Return the (x, y) coordinate for the center point of the cell that contains the specified text.  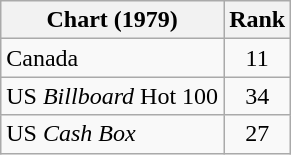
US Cash Box (112, 134)
Canada (112, 58)
11 (258, 58)
Rank (258, 20)
27 (258, 134)
34 (258, 96)
US Billboard Hot 100 (112, 96)
Chart (1979) (112, 20)
